Extract the (X, Y) coordinate from the center of the cell holding the provided text.  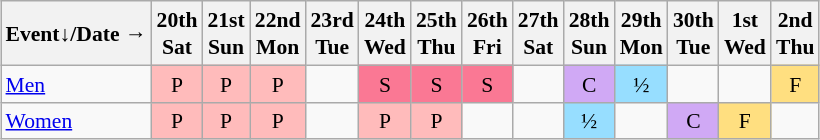
Women (76, 120)
25thThu (436, 33)
26thFri (488, 33)
29thMon (642, 33)
21stSun (226, 33)
27thSat (538, 33)
Men (76, 84)
30thTue (694, 33)
Event↓/Date → (76, 33)
20thSat (178, 33)
23rdTue (332, 33)
1stWed (745, 33)
2ndThu (796, 33)
22ndMon (278, 33)
28thSun (590, 33)
24thWed (385, 33)
